Extract the (X, Y) coordinate from the center of the cell holding the provided text.  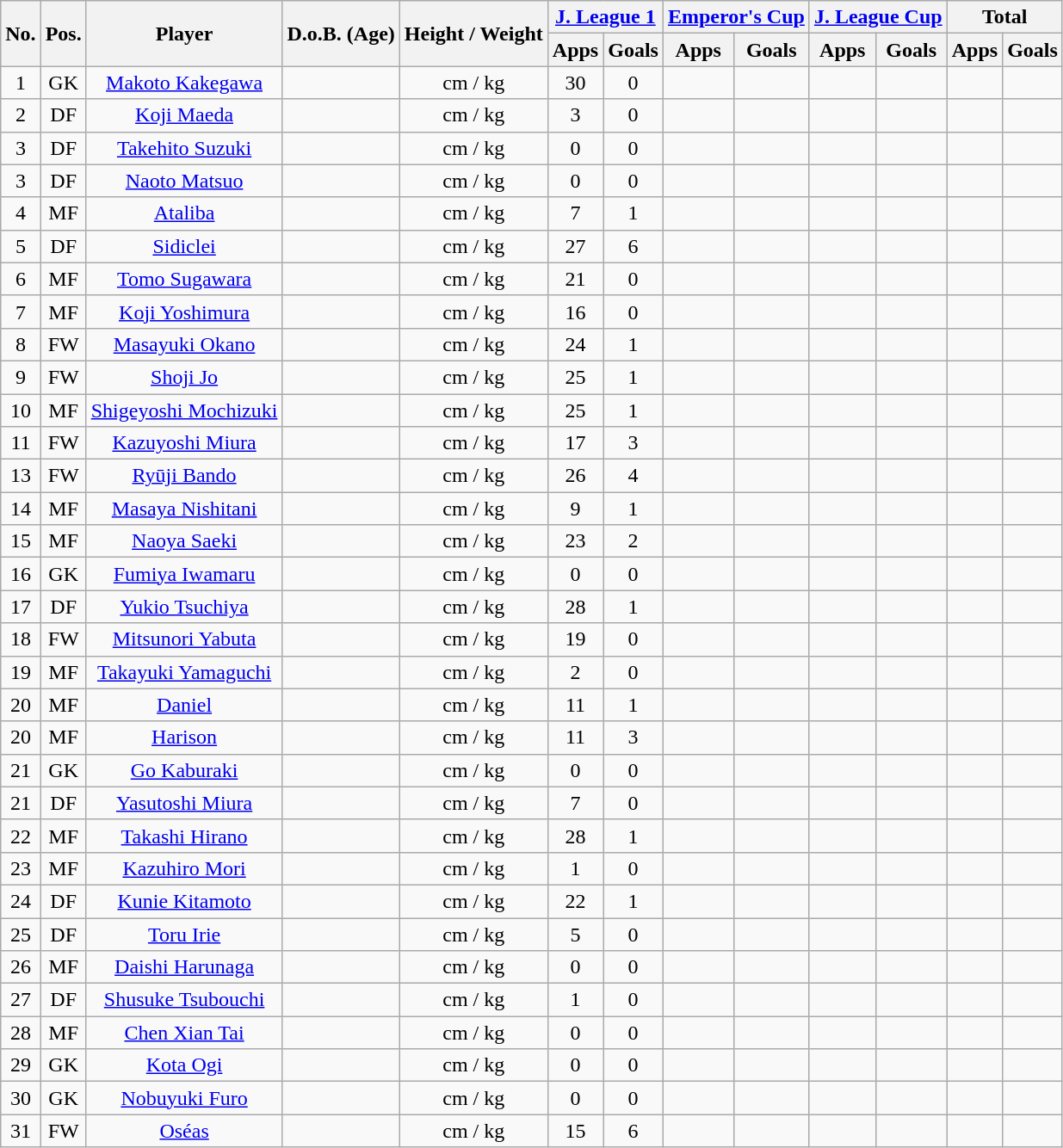
Takayuki Yamaguchi (184, 672)
Nobuyuki Furo (184, 1098)
Harison (184, 738)
Height / Weight (473, 34)
Toru Irie (184, 934)
Fumiya Iwamaru (184, 574)
13 (21, 476)
8 (21, 344)
Masaya Nishitani (184, 509)
Takehito Suzuki (184, 148)
Go Kaburaki (184, 770)
Oséas (184, 1131)
J. League 1 (605, 17)
10 (21, 410)
Ryūji Bando (184, 476)
No. (21, 34)
Total (1004, 17)
Sidiclei (184, 246)
Ataliba (184, 213)
Shusuke Tsubouchi (184, 1000)
18 (21, 639)
Chen Xian Tai (184, 1033)
31 (21, 1131)
J. League Cup (878, 17)
Kazuyoshi Miura (184, 443)
Masayuki Okano (184, 344)
Daniel (184, 705)
Tomo Sugawara (184, 279)
Player (184, 34)
Koji Yoshimura (184, 312)
Takashi Hirano (184, 836)
Mitsunori Yabuta (184, 639)
Naoya Saeki (184, 541)
Daishi Harunaga (184, 967)
Koji Maeda (184, 115)
Naoto Matsuo (184, 181)
Shoji Jo (184, 377)
Pos. (64, 34)
Makoto Kakegawa (184, 83)
Kunie Kitamoto (184, 901)
Yasutoshi Miura (184, 803)
14 (21, 509)
29 (21, 1065)
Kazuhiro Mori (184, 868)
Kota Ogi (184, 1065)
Emperor's Cup (736, 17)
D.o.B. (Age) (341, 34)
Shigeyoshi Mochizuki (184, 410)
Yukio Tsuchiya (184, 607)
